Search for the cell housing the specified text and yield its (x, y) center coordinate. 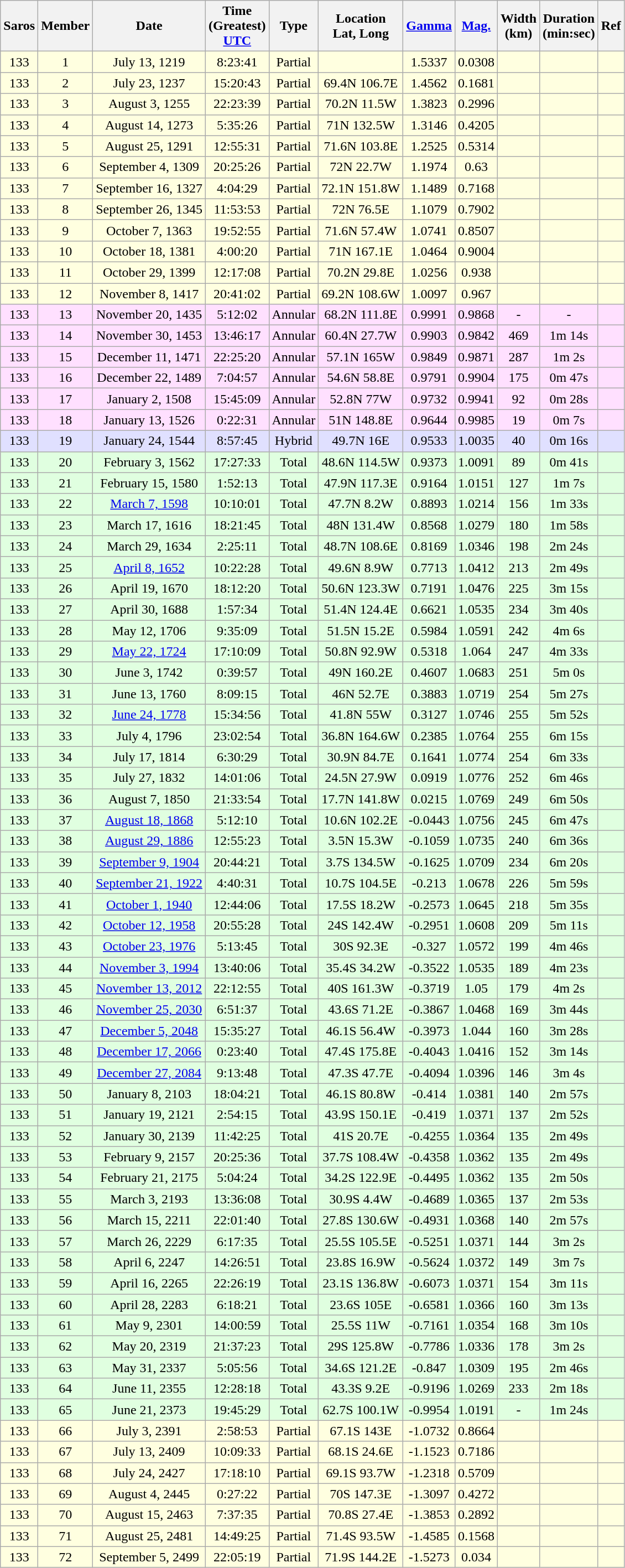
1.1079 (429, 209)
1.0396 (476, 1073)
69.4N 106.7E (361, 83)
0.9373 (429, 462)
July 13, 2409 (149, 1452)
225 (519, 588)
52 (65, 1136)
71N 167.1E (361, 251)
0m 28s (569, 399)
1.0776 (476, 778)
18 (65, 420)
5m 59s (569, 883)
20:25:36 (237, 1157)
247 (519, 652)
April 30, 1688 (149, 609)
March 17, 1616 (149, 525)
72.1N 151.8W (361, 188)
0:23:40 (237, 1052)
0.4607 (429, 673)
November 30, 1453 (149, 336)
47 (65, 1031)
-1.2318 (429, 1473)
69.1S 93.7W (361, 1473)
14:49:25 (237, 1536)
89 (519, 462)
0.967 (476, 294)
34 (65, 757)
20:25:26 (237, 167)
63 (65, 1368)
5:12:02 (237, 315)
34.2S 122.9E (361, 1178)
1.044 (476, 1031)
1.4562 (429, 83)
71N 132.5W (361, 125)
240 (519, 841)
0.1568 (476, 1536)
1.0645 (476, 904)
242 (519, 630)
40S 161.3W (361, 989)
1m 58s (569, 525)
17.7N 141.8W (361, 799)
October 7, 1363 (149, 230)
9:35:09 (237, 630)
60.4N 27.7W (361, 336)
September 21, 1922 (149, 883)
February 21, 2175 (149, 1178)
10.6N 102.2E (361, 820)
3m 11s (569, 1283)
0.63 (476, 167)
0.5318 (429, 652)
72N 76.5E (361, 209)
46.1S 80.8W (361, 1094)
4:40:31 (237, 883)
13:40:06 (237, 968)
6m 33s (569, 757)
2:54:15 (237, 1115)
1.0364 (476, 1136)
1.0336 (476, 1347)
49.6N 8.9W (361, 567)
-0.414 (429, 1094)
9 (65, 230)
-0.4689 (429, 1199)
213 (519, 567)
0m 41s (569, 462)
18:12:20 (237, 588)
-0.327 (429, 946)
1.1489 (429, 188)
70 (65, 1515)
3m 14s (569, 1052)
7:37:35 (237, 1515)
1.0151 (476, 483)
12:28:18 (237, 1389)
71.6N 57.4W (361, 230)
69.2N 108.6W (361, 294)
42 (65, 925)
3m 4s (569, 1073)
180 (519, 525)
6:17:35 (237, 1241)
48.6N 114.5W (361, 462)
1.0269 (476, 1389)
17.5S 18.2W (361, 904)
22:23:39 (237, 104)
43.9S 150.1E (361, 1115)
Duration(min:sec) (569, 26)
January 24, 1544 (149, 441)
20:41:02 (237, 294)
0.9732 (429, 399)
-0.4094 (429, 1073)
1.0354 (476, 1326)
Gamma (429, 26)
5:13:45 (237, 946)
8:57:45 (237, 441)
December 27, 2084 (149, 1073)
August 3, 1255 (149, 104)
35 (65, 778)
25.5S 11W (361, 1326)
22 (65, 504)
1.3823 (429, 104)
6 (65, 167)
0.8893 (429, 504)
6:30:29 (237, 757)
1.0368 (476, 1220)
14:26:51 (237, 1262)
May 20, 2319 (149, 1347)
0.8507 (476, 230)
226 (519, 883)
January 19, 2121 (149, 1115)
11 (65, 272)
12:55:23 (237, 841)
62.7S 100.1W (361, 1410)
June 21, 2373 (149, 1410)
1.0683 (476, 673)
-0.7786 (429, 1347)
7:04:57 (237, 378)
0m 16s (569, 441)
32 (65, 715)
1.0256 (429, 272)
68.1S 24.6E (361, 1452)
46 (65, 1010)
0.9941 (476, 399)
-0.2951 (429, 925)
35.4S 34.2W (361, 968)
36 (65, 799)
251 (519, 673)
June 13, 1760 (149, 694)
0.5709 (476, 1473)
19:45:29 (237, 1410)
October 12, 1958 (149, 925)
1.0035 (476, 441)
53 (65, 1157)
46.1S 56.4W (361, 1031)
20:55:28 (237, 925)
January 2, 1508 (149, 399)
49 (65, 1073)
1.0735 (476, 841)
Width(km) (519, 26)
1m 24s (569, 1410)
0:22:31 (237, 420)
-0.4931 (429, 1220)
-0.9196 (429, 1389)
169 (519, 1010)
0.8664 (476, 1431)
18:04:21 (237, 1094)
43 (65, 946)
-0.9954 (429, 1410)
47.3S 47.7E (361, 1073)
0.9868 (476, 315)
21:37:23 (237, 1347)
152 (519, 1052)
1.0416 (476, 1052)
15:34:56 (237, 715)
1:57:34 (237, 609)
45 (65, 989)
22:05:19 (237, 1557)
4:00:20 (237, 251)
1.0279 (476, 525)
24 (65, 546)
65 (65, 1410)
1.0719 (476, 694)
1.0381 (476, 1094)
48.7N 108.6E (361, 546)
14:00:59 (237, 1326)
58 (65, 1262)
3.5N 15.3W (361, 841)
Type (294, 26)
0.9903 (429, 336)
198 (519, 546)
1.0769 (476, 799)
August 15, 2463 (149, 1515)
0m 47s (569, 378)
1.0412 (476, 567)
4m 46s (569, 946)
3m 15s (569, 588)
21:33:54 (237, 799)
71 (65, 1536)
3m 10s (569, 1326)
37 (65, 820)
1.0591 (476, 630)
5m 52s (569, 715)
4m 23s (569, 968)
1.0464 (429, 251)
1.5337 (429, 62)
156 (519, 504)
66 (65, 1431)
10.7S 104.5E (361, 883)
12:55:31 (237, 146)
-0.3973 (429, 1031)
1.0741 (429, 230)
1.3146 (429, 125)
41 (65, 904)
0:27:22 (237, 1494)
-0.4043 (429, 1052)
Member (65, 26)
1.0572 (476, 946)
233 (519, 1389)
33 (65, 736)
56 (65, 1220)
0.0215 (429, 799)
25.5S 105.5E (361, 1241)
September 16, 1327 (149, 188)
2m 53s (569, 1199)
1.0678 (476, 883)
179 (519, 989)
3m 13s (569, 1304)
1m 7s (569, 483)
0.7191 (429, 588)
64 (65, 1389)
September 5, 2499 (149, 1557)
10:22:28 (237, 567)
0.2385 (429, 736)
July 23, 1237 (149, 83)
0:39:57 (237, 673)
24.5N 27.9W (361, 778)
July 24, 2427 (149, 1473)
5 (65, 146)
May 9, 2301 (149, 1326)
15:20:43 (237, 83)
August 4, 2445 (149, 1494)
July 13, 1219 (149, 62)
2m 46s (569, 1368)
0.9991 (429, 315)
Date (149, 26)
11:53:53 (237, 209)
November 8, 1417 (149, 294)
0.7902 (476, 209)
1m 2s (569, 357)
0.938 (476, 272)
0.0308 (476, 62)
0.9164 (429, 483)
May 22, 1724 (149, 652)
0.7168 (476, 188)
48N 131.4W (361, 525)
4m 2s (569, 989)
37.7S 108.4W (361, 1157)
30.9N 84.7E (361, 757)
-1.0732 (429, 1431)
7 (65, 188)
4:04:29 (237, 188)
3m 44s (569, 1010)
15:35:27 (237, 1031)
Saros (19, 26)
6m 20s (569, 862)
70S 147.3E (361, 1494)
6m 46s (569, 778)
-0.1059 (429, 841)
August 14, 1273 (149, 125)
48 (65, 1052)
-1.1523 (429, 1452)
20 (65, 462)
47.4S 175.8E (361, 1052)
-0.7161 (429, 1326)
1.0214 (476, 504)
1.0372 (476, 1262)
August 29, 1886 (149, 841)
1.2525 (429, 146)
18:21:45 (237, 525)
51N 148.8E (361, 420)
17:18:10 (237, 1473)
6m 36s (569, 841)
6:18:21 (237, 1304)
1:52:13 (237, 483)
10:09:33 (237, 1452)
5m 27s (569, 694)
-0.2573 (429, 904)
41S 20.7E (361, 1136)
1.0774 (476, 757)
0.1641 (429, 757)
1.0756 (476, 820)
Ref (611, 26)
2m 50s (569, 1178)
49N 160.2E (361, 673)
8:09:15 (237, 694)
245 (519, 820)
50 (65, 1094)
30S 92.3E (361, 946)
1.064 (476, 652)
August 25, 1291 (149, 146)
0m 7s (569, 420)
1.0746 (476, 715)
January 13, 1526 (149, 420)
39 (65, 862)
10:10:01 (237, 504)
May 31, 2337 (149, 1368)
14:01:06 (237, 778)
13:36:08 (237, 1199)
22:26:19 (237, 1283)
0.4205 (476, 125)
178 (519, 1347)
22:25:20 (237, 357)
16 (65, 378)
August 25, 2481 (149, 1536)
10 (65, 251)
-1.3097 (429, 1494)
70.2N 29.8E (361, 272)
62 (65, 1347)
149 (519, 1262)
17:10:09 (237, 652)
50.6N 123.3W (361, 588)
-0.213 (429, 883)
20:44:21 (237, 862)
0.8169 (429, 546)
54.6N 58.8E (361, 378)
47.7N 8.2W (361, 504)
October 23, 1976 (149, 946)
March 26, 2229 (149, 1241)
1 (65, 62)
26 (65, 588)
29S 125.8W (361, 1347)
30.9S 4.4W (361, 1199)
February 9, 2157 (149, 1157)
189 (519, 968)
0.4272 (476, 1494)
34.6S 121.2E (361, 1368)
3m 40s (569, 609)
15 (65, 357)
0.9004 (476, 251)
5:05:56 (237, 1368)
38 (65, 841)
71.9S 144.2E (361, 1557)
23.6S 105E (361, 1304)
1.0191 (476, 1410)
-1.5273 (429, 1557)
24S 142.4W (361, 925)
3.7S 134.5W (361, 862)
0.3127 (429, 715)
218 (519, 904)
14 (65, 336)
0.7713 (429, 567)
50.8N 92.9W (361, 652)
2m 24s (569, 546)
0.7186 (476, 1452)
Hybrid (294, 441)
0.2892 (476, 1515)
4m 6s (569, 630)
-0.5624 (429, 1262)
4m 33s (569, 652)
0.9871 (476, 357)
August 7, 1850 (149, 799)
0.034 (476, 1557)
1.0346 (476, 546)
92 (519, 399)
-0.3719 (429, 989)
1.0309 (476, 1368)
6:51:37 (237, 1010)
6m 47s (569, 820)
February 15, 1580 (149, 483)
41.8N 55W (361, 715)
175 (519, 378)
0.9849 (429, 357)
4 (65, 125)
-1.3853 (429, 1515)
0.5314 (476, 146)
1.05 (476, 989)
61 (65, 1326)
15:45:09 (237, 399)
July 4, 1796 (149, 736)
March 15, 2211 (149, 1220)
1.0709 (476, 862)
71.4S 93.5W (361, 1536)
46N 52.7E (361, 694)
-1.4585 (429, 1536)
5:04:24 (237, 1178)
0.9791 (429, 378)
54 (65, 1178)
209 (519, 925)
13 (65, 315)
70.2N 11.5W (361, 104)
November 25, 2030 (149, 1010)
22:12:55 (237, 989)
51.4N 124.4E (361, 609)
0.9985 (476, 420)
28 (65, 630)
23.8S 16.9W (361, 1262)
199 (519, 946)
59 (65, 1283)
1.1974 (429, 167)
1.0476 (476, 588)
68.2N 111.8E (361, 315)
October 1, 1940 (149, 904)
17 (65, 399)
31 (65, 694)
0.9533 (429, 441)
0.3883 (429, 694)
44 (65, 968)
October 29, 1399 (149, 272)
57 (65, 1241)
72N 22.7W (361, 167)
29 (65, 652)
154 (519, 1283)
July 17, 1814 (149, 757)
52.8N 77W (361, 399)
252 (519, 778)
12:44:06 (237, 904)
-0.4255 (429, 1136)
0.8568 (429, 525)
195 (519, 1368)
2:25:11 (237, 546)
23.1S 136.8W (361, 1283)
December 22, 1489 (149, 378)
8 (65, 209)
47.9N 117.3E (361, 483)
December 5, 2048 (149, 1031)
November 13, 2012 (149, 989)
17:27:33 (237, 462)
January 30, 2139 (149, 1136)
0.0919 (429, 778)
30 (65, 673)
-0.5251 (429, 1241)
1.0091 (476, 462)
-0.3867 (429, 1010)
July 27, 1832 (149, 778)
LocationLat, Long (361, 26)
13:46:17 (237, 336)
1.0097 (429, 294)
43.3S 9.2E (361, 1389)
Time(Greatest)UTC (237, 26)
0.5984 (429, 630)
-0.1625 (429, 862)
71.6N 103.8E (361, 146)
168 (519, 1326)
144 (519, 1241)
23 (65, 525)
-0.3522 (429, 968)
9:13:48 (237, 1073)
Mag. (476, 26)
69 (65, 1494)
5:12:10 (237, 820)
12 (65, 294)
70.8S 27.4E (361, 1515)
September 26, 1345 (149, 209)
43.6S 71.2E (361, 1010)
22:01:40 (237, 1220)
2m 52s (569, 1115)
1.0764 (476, 736)
249 (519, 799)
2:58:53 (237, 1431)
8:23:41 (237, 62)
0.9644 (429, 420)
-0.847 (429, 1368)
0.6621 (429, 609)
June 24, 1778 (149, 715)
1m 14s (569, 336)
0.9904 (476, 378)
December 11, 1471 (149, 357)
23:02:54 (237, 736)
1.0468 (476, 1010)
5m 0s (569, 673)
11:42:25 (237, 1136)
November 20, 1435 (149, 315)
68 (65, 1473)
September 9, 1904 (149, 862)
May 12, 1706 (149, 630)
0.1681 (476, 83)
-0.6581 (429, 1304)
5:35:26 (237, 125)
3 (65, 104)
0.9842 (476, 336)
September 4, 1309 (149, 167)
55 (65, 1199)
June 3, 1742 (149, 673)
-0.6073 (429, 1283)
March 3, 2193 (149, 1199)
March 7, 1598 (149, 504)
60 (65, 1304)
12:17:08 (237, 272)
3m 28s (569, 1031)
April 6, 2247 (149, 1262)
-0.4495 (429, 1178)
21 (65, 483)
49.7N 16E (361, 441)
51 (65, 1115)
72 (65, 1557)
469 (519, 336)
-0.4358 (429, 1157)
67.1S 143E (361, 1431)
51.5N 15.2E (361, 630)
25 (65, 567)
1m 33s (569, 504)
-0.419 (429, 1115)
67 (65, 1452)
1.0365 (476, 1199)
December 17, 2066 (149, 1052)
127 (519, 483)
5m 11s (569, 925)
-0.0443 (429, 820)
19:52:55 (237, 230)
April 19, 1670 (149, 588)
April 28, 2283 (149, 1304)
27 (65, 609)
2 (65, 83)
January 8, 2103 (149, 1094)
36.8N 164.6W (361, 736)
287 (519, 357)
October 18, 1381 (149, 251)
0.2996 (476, 104)
1.0366 (476, 1304)
27.8S 130.6W (361, 1220)
2m 18s (569, 1389)
April 8, 1652 (149, 567)
57.1N 165W (361, 357)
November 3, 1994 (149, 968)
1.0608 (476, 925)
3m 7s (569, 1262)
June 11, 2355 (149, 1389)
6m 15s (569, 736)
March 29, 1634 (149, 546)
April 16, 2265 (149, 1283)
5m 35s (569, 904)
6m 50s (569, 799)
July 3, 2391 (149, 1431)
146 (519, 1073)
August 18, 1868 (149, 820)
February 3, 1562 (149, 462)
